Scan for the cell matching the given text and deliver its [x, y] coordinate at center. 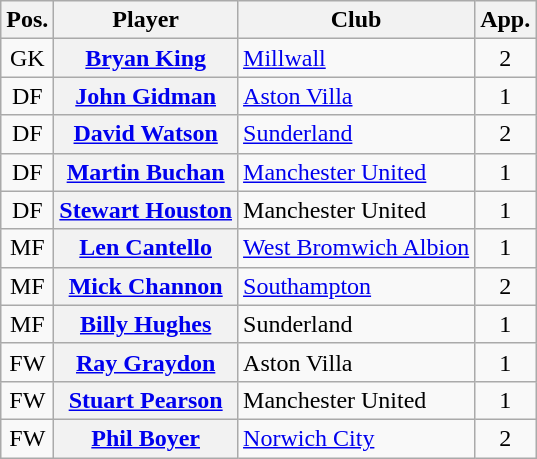
Bryan King [146, 58]
Phil Boyer [146, 438]
Stewart Houston [146, 210]
Stuart Pearson [146, 400]
Player [146, 20]
Billy Hughes [146, 324]
West Bromwich Albion [356, 248]
Ray Graydon [146, 362]
Club [356, 20]
John Gidman [146, 96]
Millwall [356, 58]
GK [28, 58]
David Watson [146, 134]
Southampton [356, 286]
Pos. [28, 20]
Len Cantello [146, 248]
Mick Channon [146, 286]
Norwich City [356, 438]
Martin Buchan [146, 172]
App. [506, 20]
